Capture the cell that displays the provided text and extract its (x, y) central coordinate. 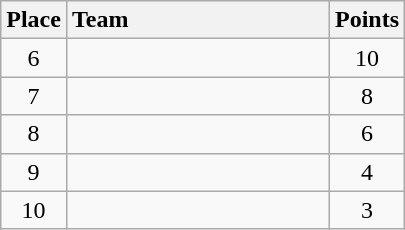
9 (34, 172)
Team (198, 20)
3 (368, 210)
Points (368, 20)
4 (368, 172)
Place (34, 20)
7 (34, 96)
